Return [X, Y] of the center of cell containing provided text 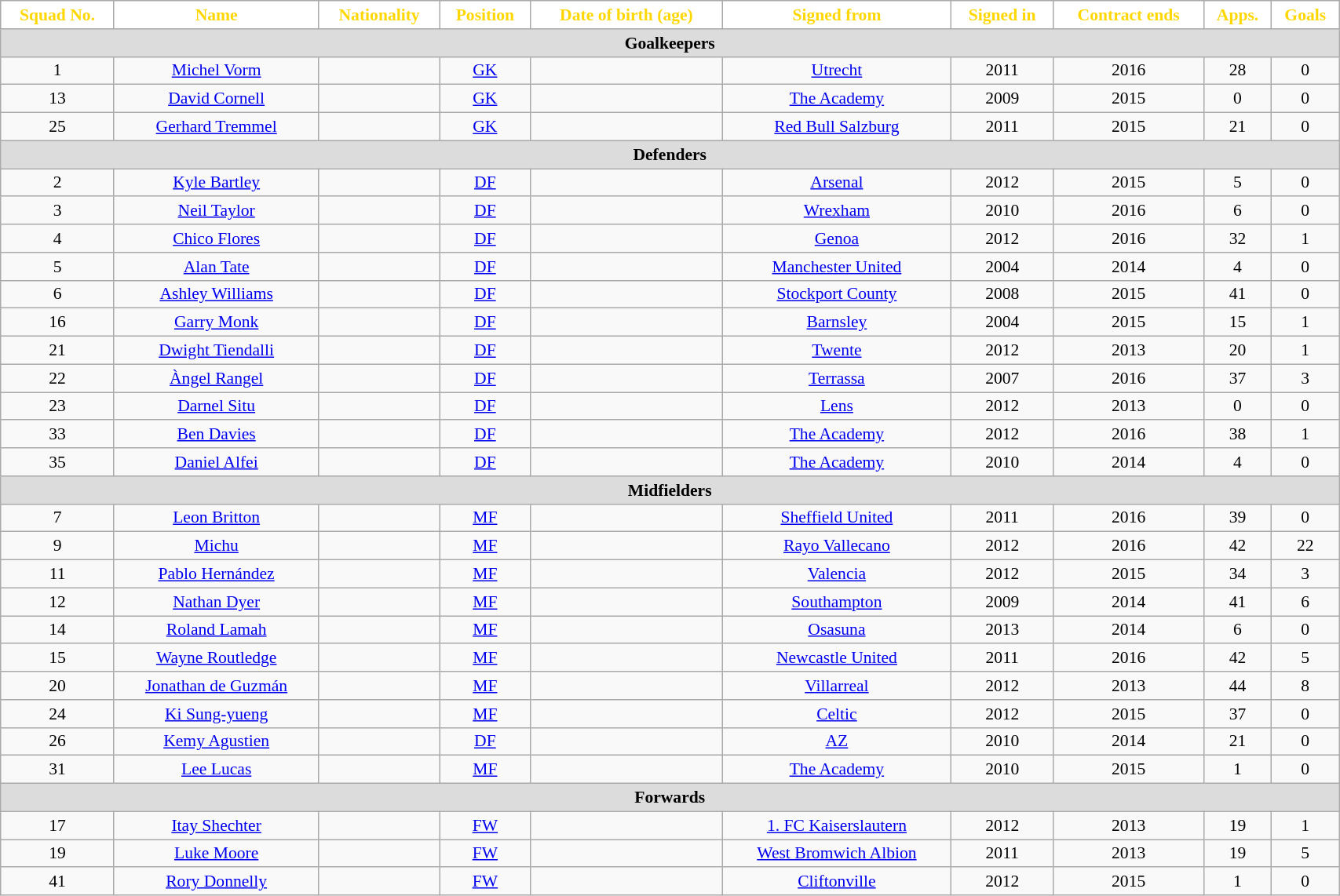
33 [58, 435]
Rayo Vallecano [837, 546]
Signed from [837, 15]
Stockport County [837, 294]
Goals [1305, 15]
Michel Vorm [217, 71]
35 [58, 462]
Name [217, 15]
Squad No. [58, 15]
12 [58, 602]
David Cornell [217, 99]
2008 [1002, 294]
Rory Donnelly [217, 882]
17 [58, 825]
Jonathan de Guzmán [217, 686]
Wayne Routledge [217, 658]
Goalkeepers [670, 43]
Barnsley [837, 322]
Celtic [837, 714]
Gerhard Tremmel [217, 127]
Defenders [670, 155]
Ashley Williams [217, 294]
Leon Britton [217, 518]
Àngel Rangel [217, 378]
Cliftonville [837, 882]
24 [58, 714]
Darnel Situ [217, 406]
Villarreal [837, 686]
Osasuna [837, 630]
Garry Monk [217, 322]
Nathan Dyer [217, 602]
Manchester United [837, 267]
Arsenal [837, 183]
Chico Flores [217, 239]
Terrassa [837, 378]
Pablo Hernández [217, 574]
26 [58, 741]
Contract ends [1129, 15]
11 [58, 574]
16 [58, 322]
Position [485, 15]
West Bromwich Albion [837, 854]
23 [58, 406]
Forwards [670, 798]
Genoa [837, 239]
34 [1237, 574]
Nationality [379, 15]
Daniel Alfei [217, 462]
Ki Sung-yueng [217, 714]
Ben Davies [217, 435]
Wrexham [837, 211]
25 [58, 127]
14 [58, 630]
38 [1237, 435]
8 [1305, 686]
Kemy Agustien [217, 741]
1. FC Kaiserslautern [837, 825]
39 [1237, 518]
Kyle Bartley [217, 183]
7 [58, 518]
9 [58, 546]
Red Bull Salzburg [837, 127]
Twente [837, 351]
Lens [837, 406]
Newcastle United [837, 658]
Date of birth (age) [626, 15]
Apps. [1237, 15]
Michu [217, 546]
Alan Tate [217, 267]
Dwight Tiendalli [217, 351]
13 [58, 99]
32 [1237, 239]
31 [58, 770]
Valencia [837, 574]
Utrecht [837, 71]
44 [1237, 686]
2 [58, 183]
Luke Moore [217, 854]
Roland Lamah [217, 630]
Lee Lucas [217, 770]
Neil Taylor [217, 211]
Sheffield United [837, 518]
28 [1237, 71]
2007 [1002, 378]
Midfielders [670, 490]
Southampton [837, 602]
AZ [837, 741]
Signed in [1002, 15]
Itay Shechter [217, 825]
